Extract the [X, Y] coordinate from the center of the cell holding the provided text.  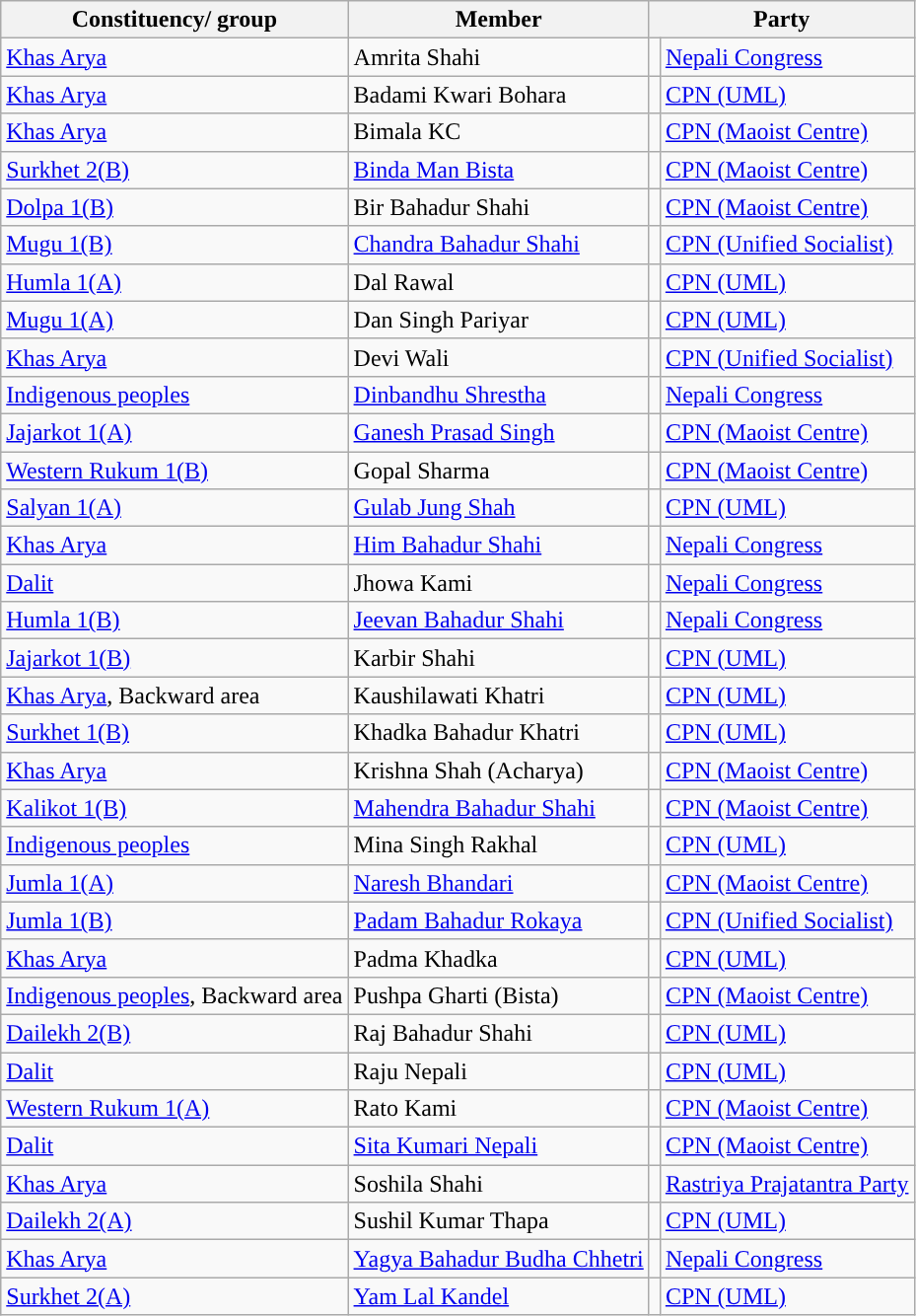
Humla 1(B) [175, 621]
Khas Arya, Backward area [175, 695]
Surkhet 1(B) [175, 733]
Jumla 1(A) [175, 883]
Kaushilawati Khatri [499, 695]
Ganesh Prasad Singh [499, 432]
Khadka Bahadur Khatri [499, 733]
Bir Bahadur Shahi [499, 207]
Jajarkot 1(A) [175, 432]
Dan Singh Pariyar [499, 320]
Western Rukum 1(B) [175, 471]
Padam Bahadur Rokaya [499, 920]
Dailekh 2(A) [175, 1221]
Amrita Shahi [499, 57]
Karbir Shahi [499, 658]
Kalikot 1(B) [175, 808]
Soshila Shahi [499, 1184]
Yam Lal Kandel [499, 1296]
Surkhet 2(B) [175, 170]
Rato Kami [499, 1109]
Chandra Bahadur Shahi [499, 245]
Raj Bahadur Shahi [499, 1033]
Party [781, 20]
Member [499, 20]
Constituency/ group [175, 20]
Salyan 1(A) [175, 508]
Jhowa Kami [499, 583]
Indigenous peoples, Backward area [175, 995]
Rastriya Prajatantra Party [787, 1184]
Jeevan Bahadur Shahi [499, 621]
Dinbandhu Shrestha [499, 395]
Devi Wali [499, 357]
Pushpa Gharti (Bista) [499, 995]
Jumla 1(B) [175, 920]
Jajarkot 1(B) [175, 658]
Surkhet 2(A) [175, 1296]
Humla 1(A) [175, 282]
Mahendra Bahadur Shahi [499, 808]
Binda Man Bista [499, 170]
Raju Nepali [499, 1070]
Dolpa 1(B) [175, 207]
Yagya Bahadur Budha Chhetri [499, 1259]
Sushil Kumar Thapa [499, 1221]
Gulab Jung Shah [499, 508]
Dal Rawal [499, 282]
Mugu 1(A) [175, 320]
Naresh Bhandari [499, 883]
Badami Kwari Bohara [499, 95]
Krishna Shah (Acharya) [499, 770]
Bimala KC [499, 132]
Sita Kumari Nepali [499, 1146]
Dailekh 2(B) [175, 1033]
Gopal Sharma [499, 471]
Him Bahadur Shahi [499, 546]
Padma Khadka [499, 958]
Mugu 1(B) [175, 245]
Mina Singh Rakhal [499, 845]
Western Rukum 1(A) [175, 1109]
